Provide the (X, Y) coordinate of the cell's center where the given text is located.  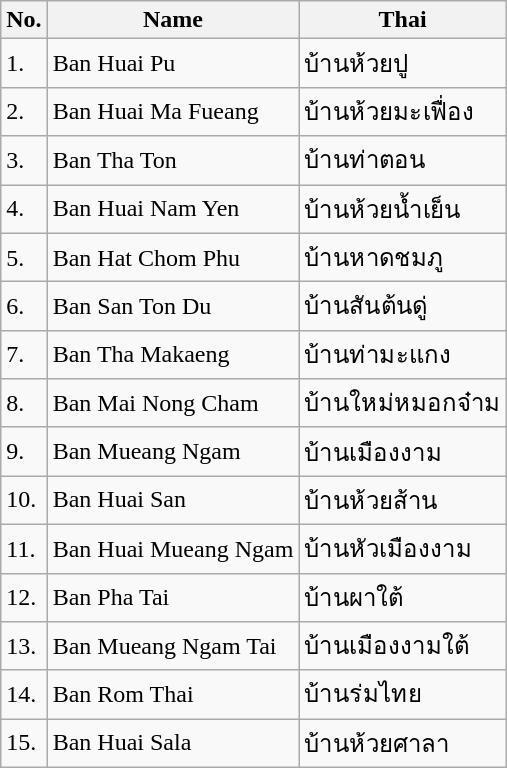
Ban Hat Chom Phu (173, 258)
Ban Tha Makaeng (173, 354)
Ban Mai Nong Cham (173, 404)
Ban Huai Pu (173, 64)
บ้านห้วยศาลา (403, 744)
บ้านหาดชมภู (403, 258)
Ban Huai Mueang Ngam (173, 548)
13. (24, 646)
บ้านห้วยมะเฟื่อง (403, 112)
6. (24, 306)
3. (24, 160)
Ban Huai Nam Yen (173, 208)
Ban Huai Ma Fueang (173, 112)
7. (24, 354)
Ban Huai San (173, 500)
บ้านท่าตอน (403, 160)
2. (24, 112)
Name (173, 20)
1. (24, 64)
Ban Rom Thai (173, 694)
Ban Pha Tai (173, 598)
บ้านสันต้นดู่ (403, 306)
5. (24, 258)
Ban San Ton Du (173, 306)
Ban Huai Sala (173, 744)
8. (24, 404)
Ban Tha Ton (173, 160)
บ้านห้วยส้าน (403, 500)
9. (24, 452)
บ้านผาใต้ (403, 598)
No. (24, 20)
15. (24, 744)
บ้านใหม่หมอกจ๋าม (403, 404)
บ้านหัวเมืองงาม (403, 548)
10. (24, 500)
บ้านเมืองงาม (403, 452)
บ้านห้วยปู (403, 64)
Ban Mueang Ngam (173, 452)
บ้านท่ามะแกง (403, 354)
4. (24, 208)
บ้านร่มไทย (403, 694)
12. (24, 598)
บ้านเมืองงามใต้ (403, 646)
Ban Mueang Ngam Tai (173, 646)
บ้านห้วยน้ำเย็น (403, 208)
14. (24, 694)
Thai (403, 20)
11. (24, 548)
